Provide the (X, Y) coordinate of the cell's center where the given text is located.  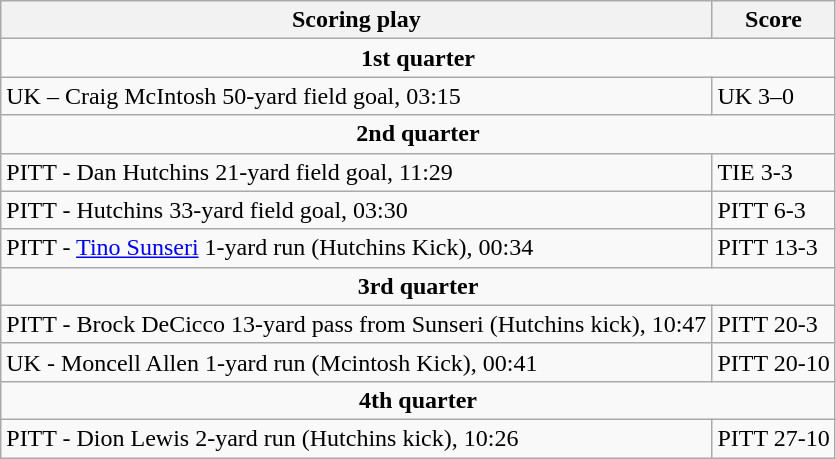
UK 3–0 (774, 96)
PITT - Dan Hutchins 21-yard field goal, 11:29 (356, 172)
TIE 3-3 (774, 172)
Scoring play (356, 20)
PITT - Tino Sunseri 1-yard run (Hutchins Kick), 00:34 (356, 248)
UK – Craig McIntosh 50-yard field goal, 03:15 (356, 96)
PITT 6-3 (774, 210)
PITT 20-10 (774, 362)
PITT - Hutchins 33-yard field goal, 03:30 (356, 210)
1st quarter (418, 58)
2nd quarter (418, 134)
Score (774, 20)
PITT - Brock DeCicco 13-yard pass from Sunseri (Hutchins kick), 10:47 (356, 324)
UK - Moncell Allen 1-yard run (Mcintosh Kick), 00:41 (356, 362)
PITT 27-10 (774, 438)
PITT 20-3 (774, 324)
PITT 13-3 (774, 248)
4th quarter (418, 400)
PITT - Dion Lewis 2-yard run (Hutchins kick), 10:26 (356, 438)
3rd quarter (418, 286)
